Find where the given text appears and provide that cell's center as (x, y) coordinate. 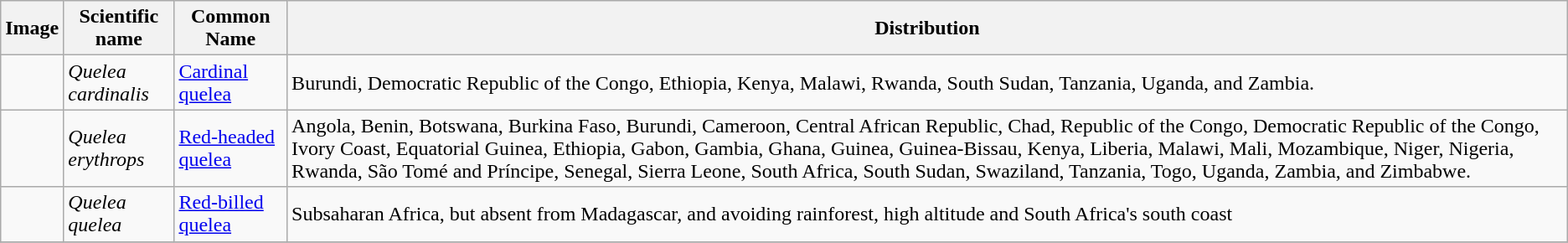
Burundi, Democratic Republic of the Congo, Ethiopia, Kenya, Malawi, Rwanda, South Sudan, Tanzania, Uganda, and Zambia. (928, 82)
Cardinal quelea (231, 82)
Scientific name (119, 28)
Red-billed quelea (231, 215)
Quelea cardinalis (119, 82)
Quelea erythrops (119, 148)
Subsaharan Africa, but absent from Madagascar, and avoiding rainforest, high altitude and South Africa's south coast (928, 215)
Red-headed quelea (231, 148)
Image (32, 28)
Common Name (231, 28)
Distribution (928, 28)
Quelea quelea (119, 215)
